Return the [x, y] coordinate for the center point of the cell that contains the specified text.  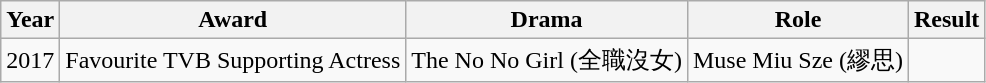
Favourite TVB Supporting Actress [233, 60]
2017 [30, 60]
Year [30, 20]
Award [233, 20]
Result [946, 20]
Muse Miu Sze (繆思) [798, 60]
The No No Girl (全職沒女) [547, 60]
Drama [547, 20]
Role [798, 20]
